Return [x, y] of the center of cell containing provided text 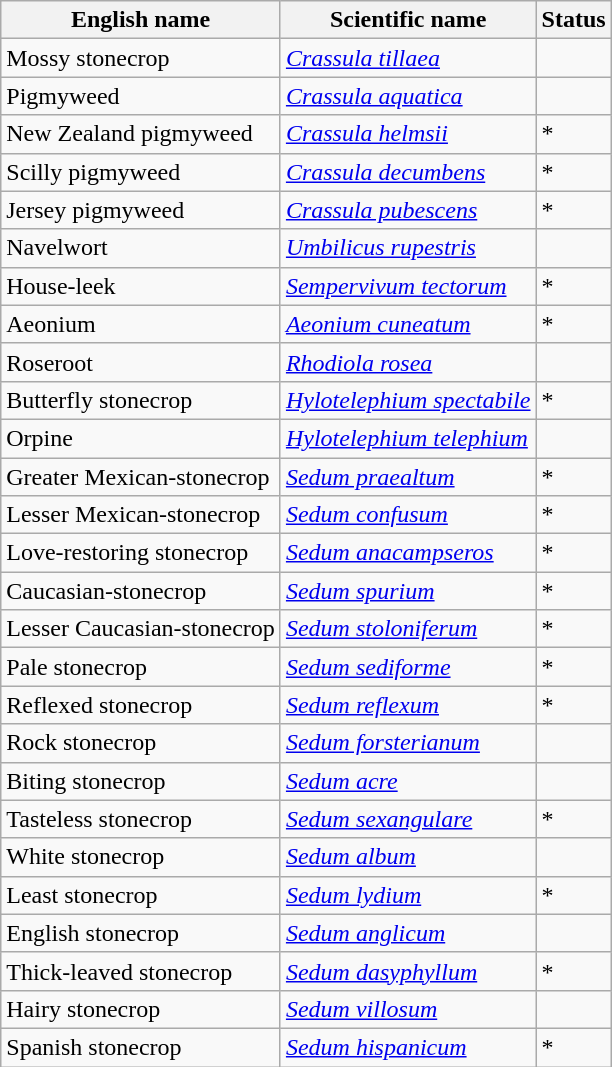
Sedum sediforme [408, 667]
Status [574, 20]
Lesser Mexican-stonecrop [141, 515]
Sedum hispanicum [408, 1047]
White stonecrop [141, 857]
Hairy stonecrop [141, 1009]
Least stonecrop [141, 895]
Reflexed stonecrop [141, 705]
Mossy stonecrop [141, 58]
Sedum spurium [408, 591]
Roseroot [141, 362]
Sedum anglicum [408, 933]
Butterfly stonecrop [141, 400]
Sedum praealtum [408, 477]
House-leek [141, 286]
New Zealand pigmyweed [141, 134]
Sedum album [408, 857]
Sedum stoloniferum [408, 629]
Sedum confusum [408, 515]
Sedum villosum [408, 1009]
Caucasian-stonecrop [141, 591]
Scientific name [408, 20]
Crassula tillaea [408, 58]
English stonecrop [141, 933]
Thick-leaved stonecrop [141, 971]
Crassula aquatica [408, 96]
Sedum acre [408, 781]
Crassula pubescens [408, 210]
Sedum reflexum [408, 705]
Crassula helmsii [408, 134]
Rhodiola rosea [408, 362]
Sedum anacampseros [408, 553]
Navelwort [141, 248]
Lesser Caucasian-stonecrop [141, 629]
Love-restoring stonecrop [141, 553]
Sempervivum tectorum [408, 286]
Greater Mexican-stonecrop [141, 477]
Crassula decumbens [408, 172]
Sedum dasyphyllum [408, 971]
Hylotelephium spectabile [408, 400]
Rock stonecrop [141, 743]
Spanish stonecrop [141, 1047]
Umbilicus rupestris [408, 248]
English name [141, 20]
Sedum lydium [408, 895]
Tasteless stonecrop [141, 819]
Pigmyweed [141, 96]
Orpine [141, 438]
Sedum sexangulare [408, 819]
Sedum forsterianum [408, 743]
Biting stonecrop [141, 781]
Jersey pigmyweed [141, 210]
Aeonium cuneatum [408, 324]
Hylotelephium telephium [408, 438]
Scilly pigmyweed [141, 172]
Aeonium [141, 324]
Pale stonecrop [141, 667]
